Pinpoint the cell where the given text exists, returning its [X, Y] midpoint coordinate. 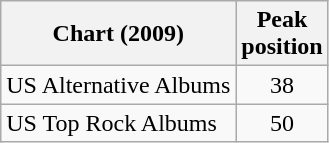
US Top Rock Albums [118, 123]
38 [282, 85]
50 [282, 123]
Peakposition [282, 34]
Chart (2009) [118, 34]
US Alternative Albums [118, 85]
